Find where the given text appears and provide that cell's center as [x, y] coordinate. 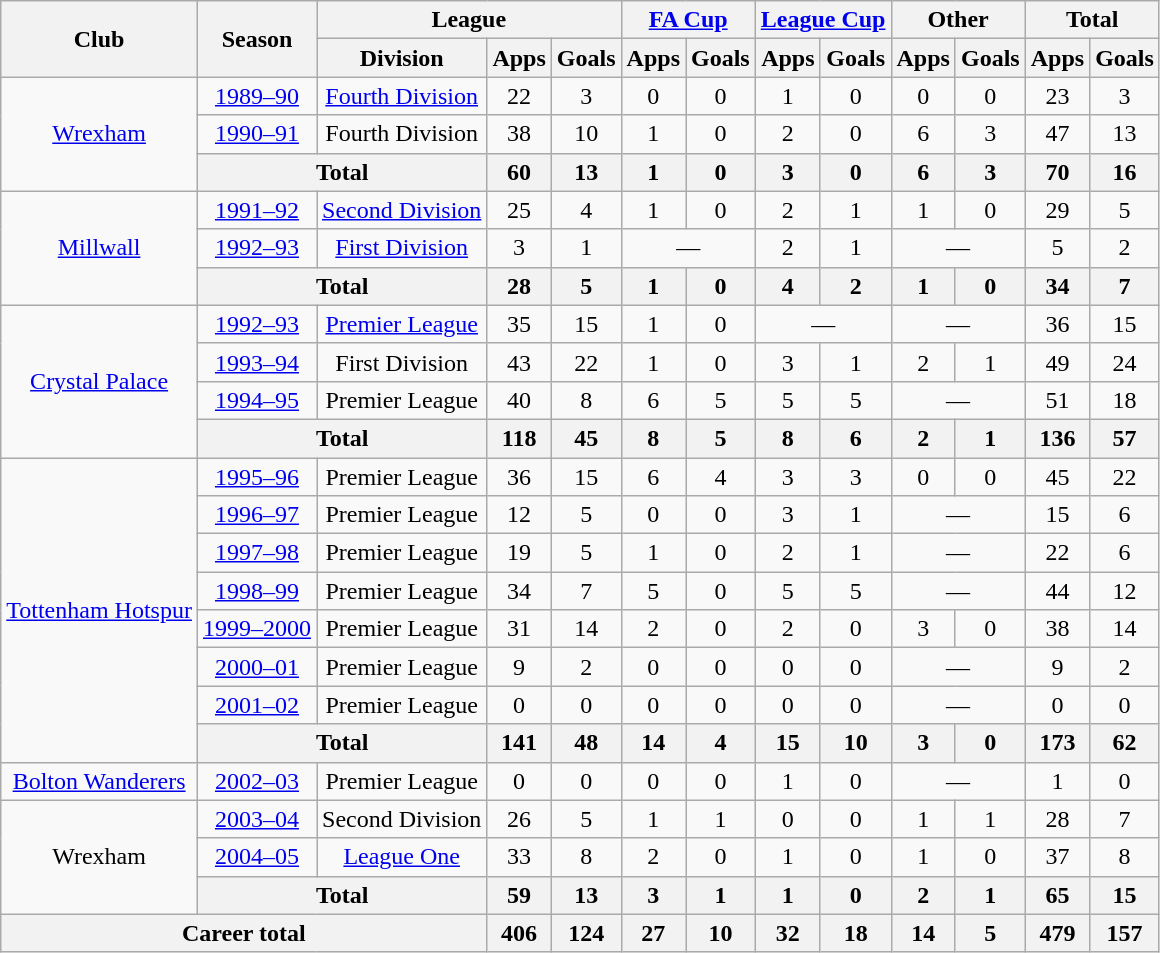
1999–2000 [256, 629]
1998–99 [256, 591]
League [468, 20]
173 [1057, 743]
40 [519, 400]
406 [519, 933]
33 [519, 857]
47 [1057, 134]
118 [519, 438]
2000–01 [256, 667]
479 [1057, 933]
57 [1125, 438]
65 [1057, 895]
49 [1057, 362]
2002–03 [256, 781]
Division [401, 58]
37 [1057, 857]
2003–04 [256, 819]
19 [519, 553]
70 [1057, 172]
60 [519, 172]
Club [100, 39]
1995–96 [256, 477]
29 [1057, 210]
2004–05 [256, 857]
Millwall [100, 248]
25 [519, 210]
1993–94 [256, 362]
League Cup [823, 20]
124 [586, 933]
43 [519, 362]
136 [1057, 438]
Tottenham Hotspur [100, 610]
Bolton Wanderers [100, 781]
1996–97 [256, 515]
27 [653, 933]
59 [519, 895]
31 [519, 629]
Crystal Palace [100, 381]
Season [256, 39]
2001–02 [256, 705]
62 [1125, 743]
1991–92 [256, 210]
48 [586, 743]
141 [519, 743]
23 [1057, 96]
32 [788, 933]
35 [519, 324]
Other [958, 20]
24 [1125, 362]
Career total [244, 933]
157 [1125, 933]
51 [1057, 400]
FA Cup [688, 20]
26 [519, 819]
1994–95 [256, 400]
1990–91 [256, 134]
League One [401, 857]
16 [1125, 172]
44 [1057, 591]
1997–98 [256, 553]
1989–90 [256, 96]
